From the cell containing the given text, extract its center point as [X, Y] coordinate. 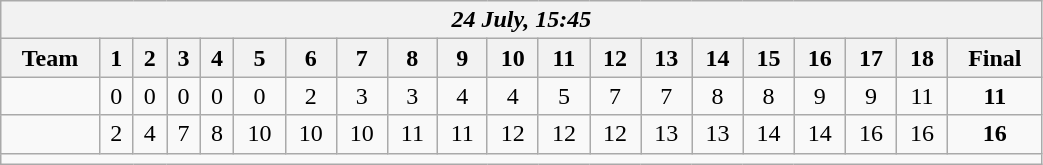
18 [922, 58]
17 [870, 58]
Team [50, 58]
15 [768, 58]
1 [116, 58]
6 [310, 58]
24 July, 15:45 [522, 20]
Final [995, 58]
